Return the (X, Y) coordinate for the center point of the cell that contains the specified text.  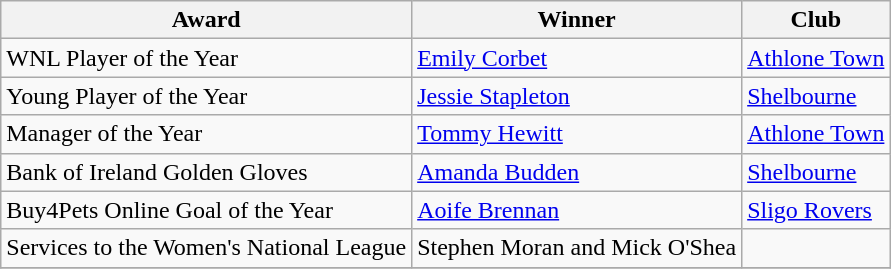
Club (816, 20)
Stephen Moran and Mick O'Shea (577, 248)
WNL Player of the Year (206, 58)
Emily Corbet (577, 58)
Tommy Hewitt (577, 134)
Sligo Rovers (816, 210)
Bank of Ireland Golden Gloves (206, 172)
Winner (577, 20)
Aoife Brennan (577, 210)
Young Player of the Year (206, 96)
Services to the Women's National League (206, 248)
Award (206, 20)
Manager of the Year (206, 134)
Jessie Stapleton (577, 96)
Buy4Pets Online Goal of the Year (206, 210)
Amanda Budden (577, 172)
